Detect which cell encompasses the target text, then output its (X, Y) center coordinate. 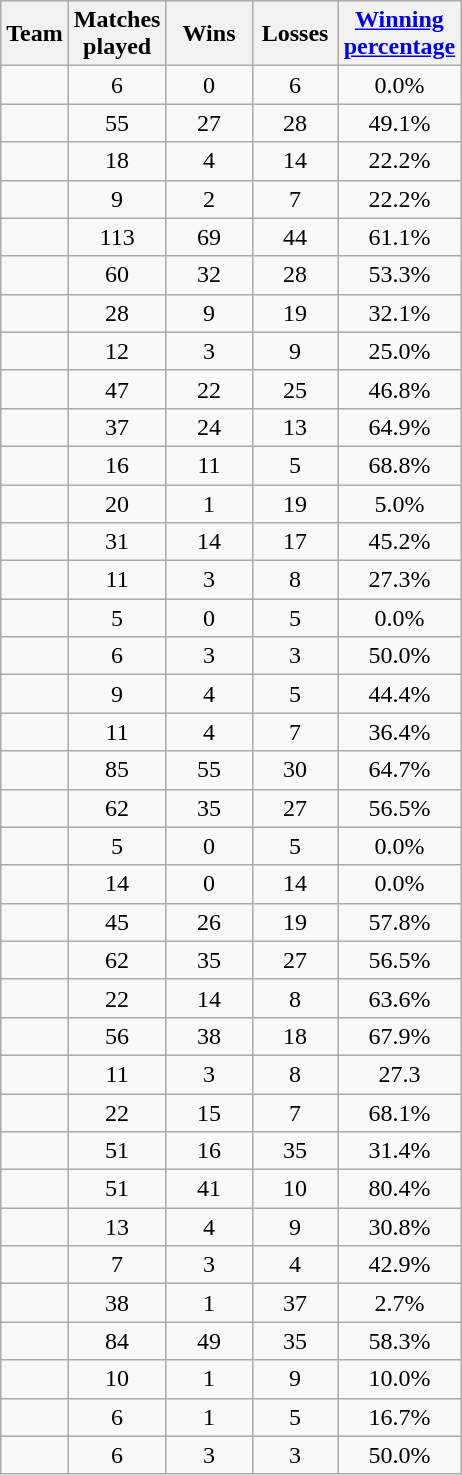
60 (117, 275)
44 (295, 237)
68.1% (400, 1113)
41 (209, 1189)
44.4% (400, 694)
85 (117, 770)
56 (117, 1036)
53.3% (400, 275)
Matches played (117, 34)
2 (209, 199)
63.6% (400, 998)
68.8% (400, 465)
10.0% (400, 1379)
49 (209, 1341)
26 (209, 922)
17 (295, 542)
5.0% (400, 503)
36.4% (400, 732)
32 (209, 275)
42.9% (400, 1265)
Wins (209, 34)
27.3 (400, 1074)
32.1% (400, 313)
113 (117, 237)
58.3% (400, 1341)
16.7% (400, 1417)
45 (117, 922)
Winning percentage (400, 34)
64.7% (400, 770)
24 (209, 427)
46.8% (400, 389)
2.7% (400, 1303)
69 (209, 237)
45.2% (400, 542)
61.1% (400, 237)
67.9% (400, 1036)
Losses (295, 34)
30.8% (400, 1227)
80.4% (400, 1189)
31 (117, 542)
84 (117, 1341)
20 (117, 503)
25.0% (400, 351)
57.8% (400, 922)
49.1% (400, 123)
30 (295, 770)
15 (209, 1113)
64.9% (400, 427)
25 (295, 389)
47 (117, 389)
Team (35, 34)
31.4% (400, 1151)
27.3% (400, 580)
12 (117, 351)
